For the text-containing cell, return its midpoint in (X, Y) coordinate format. 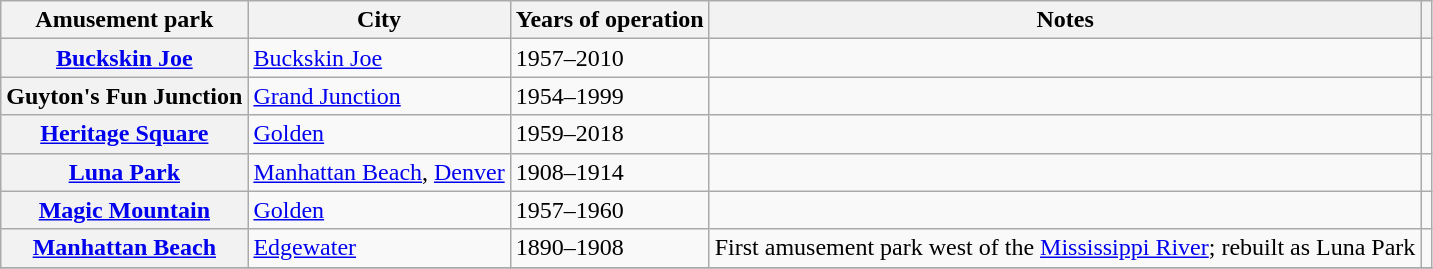
City (379, 20)
Manhattan Beach, Denver (379, 172)
Heritage Square (124, 134)
Magic Mountain (124, 210)
Luna Park (124, 172)
First amusement park west of the Mississippi River; rebuilt as Luna Park (1065, 248)
Edgewater (379, 248)
Guyton's Fun Junction (124, 96)
1954–1999 (610, 96)
1959–2018 (610, 134)
1957–1960 (610, 210)
Notes (1065, 20)
Amusement park (124, 20)
Grand Junction (379, 96)
Manhattan Beach (124, 248)
Years of operation (610, 20)
1957–2010 (610, 58)
1890–1908 (610, 248)
1908–1914 (610, 172)
